Scan for the cell matching the given text and deliver its [x, y] coordinate at center. 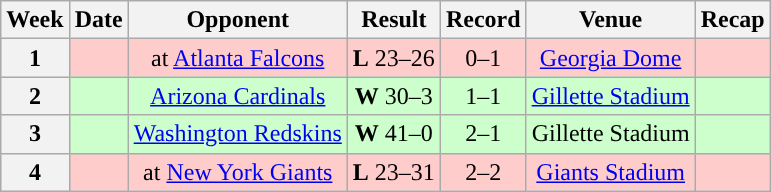
4 [35, 172]
Georgia Dome [610, 58]
W 30–3 [394, 96]
at Atlanta Falcons [238, 58]
Venue [610, 20]
1 [35, 58]
0–1 [483, 58]
L 23–31 [394, 172]
1–1 [483, 96]
L 23–26 [394, 58]
Arizona Cardinals [238, 96]
W 41–0 [394, 134]
Giants Stadium [610, 172]
2–2 [483, 172]
Record [483, 20]
2–1 [483, 134]
2 [35, 96]
Week [35, 20]
Recap [732, 20]
Washington Redskins [238, 134]
Date [98, 20]
Result [394, 20]
at New York Giants [238, 172]
3 [35, 134]
Opponent [238, 20]
